Return (x, y) of the center of cell containing provided text 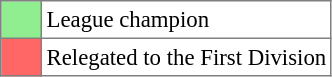
Relegated to the First Division (186, 57)
League champion (186, 20)
